Output the (x, y) coordinate of the center of the cell containing the given text.  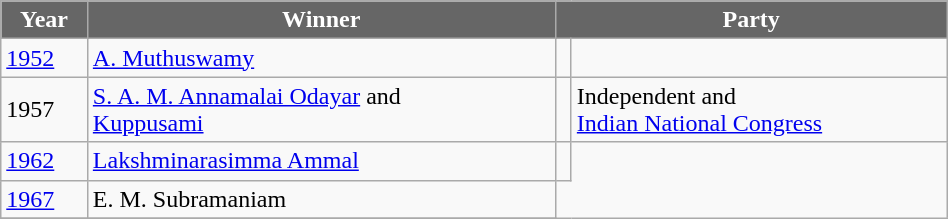
1952 (44, 58)
1962 (44, 161)
Winner (321, 20)
Party (751, 20)
E. M. Subramaniam (321, 199)
A. Muthuswamy (321, 58)
S. A. M. Annamalai Odayar and Kuppusami (321, 110)
1967 (44, 199)
Lakshminarasimma Ammal (321, 161)
Independent and Indian National Congress (759, 110)
1957 (44, 110)
Year (44, 20)
